Output the (X, Y) coordinate of the center of the cell containing the given text.  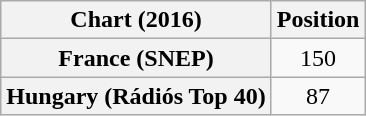
Hungary (Rádiós Top 40) (136, 96)
87 (318, 96)
Position (318, 20)
150 (318, 58)
France (SNEP) (136, 58)
Chart (2016) (136, 20)
